Provide the (X, Y) coordinate of the cell's center where the given text is located.  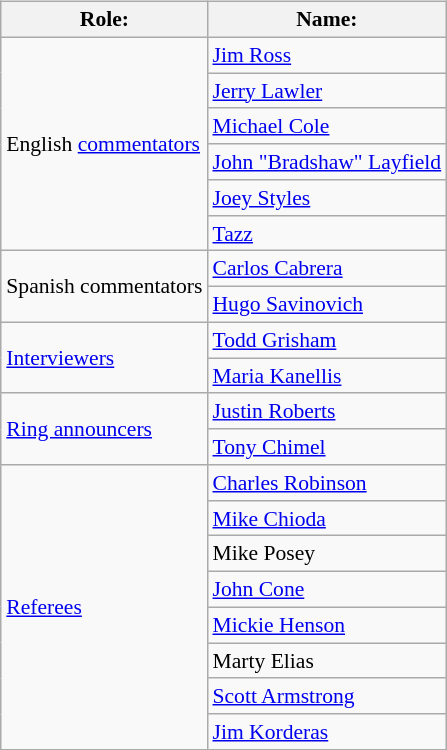
Spanish commentators (104, 286)
Todd Grisham (326, 340)
Mike Chioda (326, 518)
Interviewers (104, 358)
Mickie Henson (326, 625)
Ring announcers (104, 428)
Scott Armstrong (326, 696)
Role: (104, 20)
Joey Styles (326, 198)
Tazz (326, 233)
Hugo Savinovich (326, 305)
Referees (104, 608)
English commentators (104, 144)
John "Bradshaw" Layfield (326, 162)
Name: (326, 20)
Marty Elias (326, 661)
Tony Chimel (326, 447)
Maria Kanellis (326, 376)
Jim Korderas (326, 732)
John Cone (326, 590)
Jerry Lawler (326, 91)
Carlos Cabrera (326, 269)
Michael Cole (326, 126)
Charles Robinson (326, 483)
Justin Roberts (326, 411)
Jim Ross (326, 55)
Mike Posey (326, 554)
